Search for the cell housing the specified text and yield its (x, y) center coordinate. 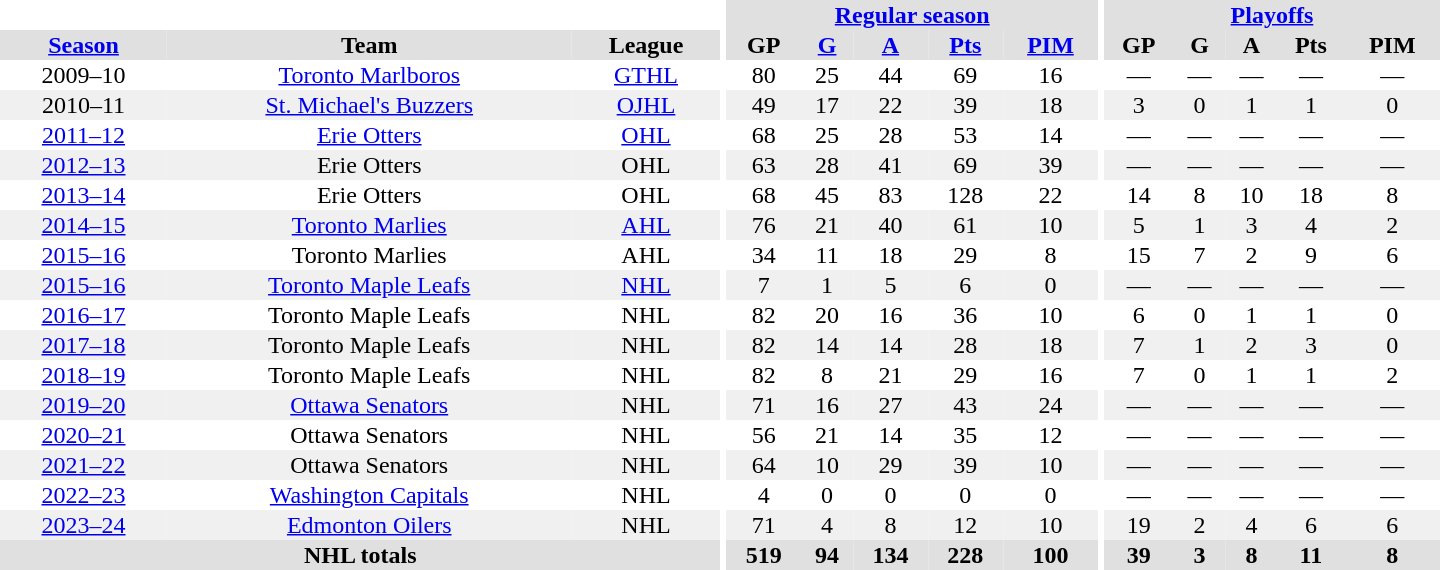
2017–18 (84, 345)
2013–14 (84, 195)
43 (966, 405)
2020–21 (84, 435)
45 (827, 195)
2019–20 (84, 405)
64 (764, 465)
40 (890, 225)
15 (1139, 255)
41 (890, 165)
Toronto Marlboros (369, 75)
2010–11 (84, 105)
2022–23 (84, 495)
GTHL (646, 75)
19 (1139, 525)
100 (1050, 555)
2018–19 (84, 375)
9 (1310, 255)
2021–22 (84, 465)
Edmonton Oilers (369, 525)
Regular season (912, 15)
NHL totals (360, 555)
128 (966, 195)
27 (890, 405)
83 (890, 195)
44 (890, 75)
Washington Capitals (369, 495)
2011–12 (84, 135)
519 (764, 555)
2023–24 (84, 525)
228 (966, 555)
61 (966, 225)
2014–15 (84, 225)
76 (764, 225)
35 (966, 435)
63 (764, 165)
24 (1050, 405)
34 (764, 255)
League (646, 45)
49 (764, 105)
20 (827, 315)
2012–13 (84, 165)
2009–10 (84, 75)
17 (827, 105)
94 (827, 555)
Playoffs (1272, 15)
OJHL (646, 105)
80 (764, 75)
134 (890, 555)
St. Michael's Buzzers (369, 105)
Team (369, 45)
36 (966, 315)
53 (966, 135)
Season (84, 45)
2016–17 (84, 315)
56 (764, 435)
